Pinpoint the cell where the given text exists, returning its [x, y] midpoint coordinate. 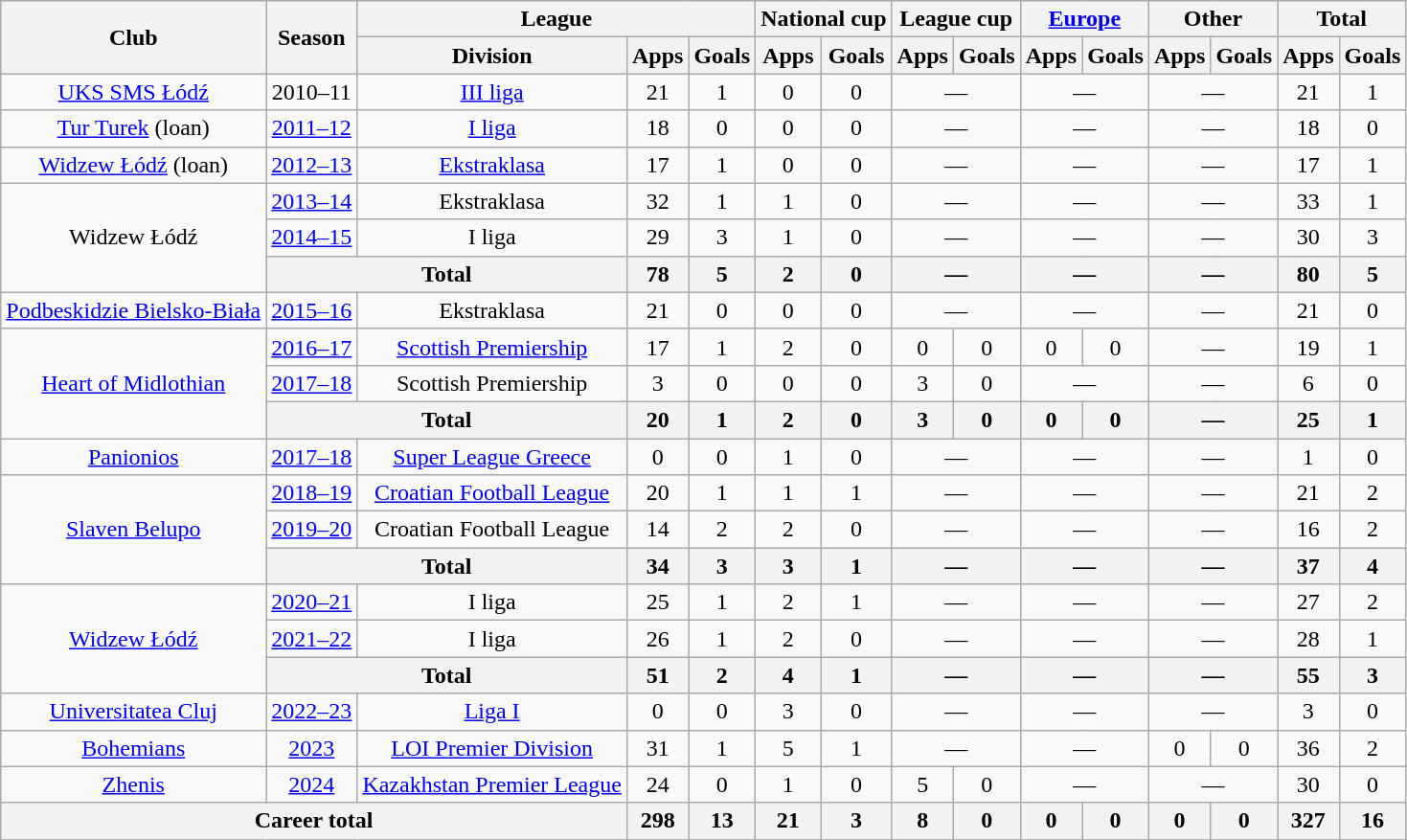
24 [657, 784]
Slaven Belupo [134, 530]
Kazakhstan Premier League [492, 784]
League cup [956, 19]
Division [492, 56]
32 [657, 201]
Other [1213, 19]
2015–16 [312, 310]
28 [1308, 639]
2018–19 [312, 493]
55 [1308, 675]
34 [657, 566]
51 [657, 675]
27 [1308, 602]
Liga I [492, 712]
Widzew Łódź (loan) [134, 165]
327 [1308, 821]
2012–13 [312, 165]
2014–15 [312, 238]
Club [134, 37]
2011–12 [312, 128]
2020–21 [312, 602]
2023 [312, 748]
13 [722, 821]
19 [1308, 347]
LOI Premier Division [492, 748]
National cup [824, 19]
36 [1308, 748]
UKS SMS Łódź [134, 92]
31 [657, 748]
37 [1308, 566]
Super League Greece [492, 457]
Zhenis [134, 784]
26 [657, 639]
2010–11 [312, 92]
78 [657, 274]
III liga [492, 92]
2024 [312, 784]
Heart of Midlothian [134, 383]
2013–14 [312, 201]
8 [922, 821]
Career total [314, 821]
Universitatea Cluj [134, 712]
Podbeskidzie Bielsko-Biała [134, 310]
14 [657, 530]
298 [657, 821]
Europe [1084, 19]
Bohemians [134, 748]
33 [1308, 201]
2019–20 [312, 530]
2016–17 [312, 347]
Panionios [134, 457]
29 [657, 238]
Tur Turek (loan) [134, 128]
Season [312, 37]
6 [1308, 383]
80 [1308, 274]
2021–22 [312, 639]
League [556, 19]
2022–23 [312, 712]
